Find where the given text appears and provide that cell's center as [X, Y] coordinate. 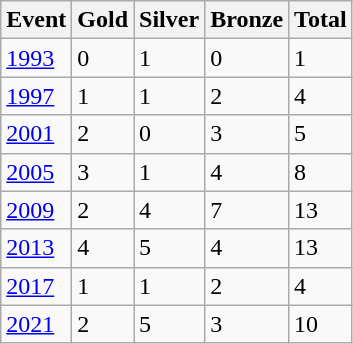
Bronze [247, 20]
7 [247, 210]
8 [321, 172]
2005 [36, 172]
1997 [36, 96]
Silver [170, 20]
Total [321, 20]
2001 [36, 134]
Event [36, 20]
2013 [36, 248]
Gold [103, 20]
2009 [36, 210]
1993 [36, 58]
2017 [36, 286]
10 [321, 324]
2021 [36, 324]
